Scan for the cell matching the given text and deliver its [X, Y] coordinate at center. 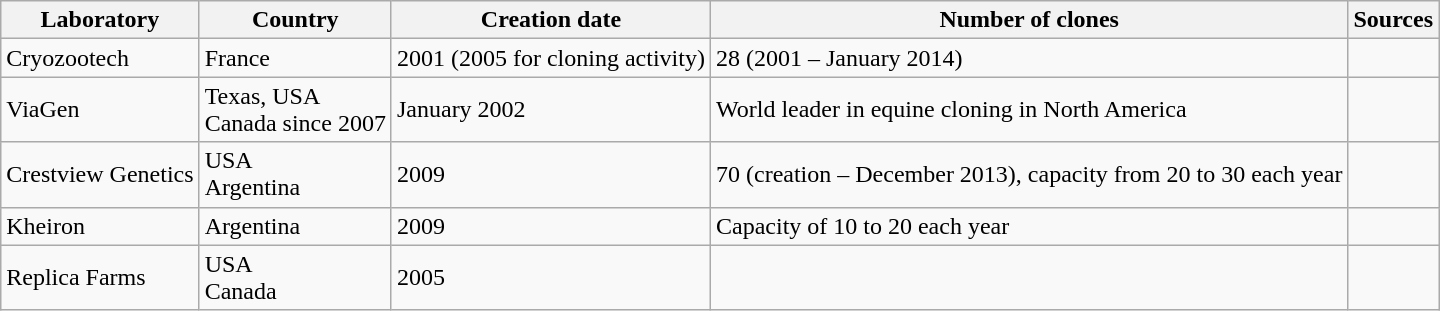
Cryozootech [100, 58]
Sources [1394, 20]
2001 (2005 for cloning activity) [550, 58]
USACanada [295, 278]
Number of clones [1028, 20]
Laboratory [100, 20]
70 (creation – December 2013), capacity from 20 to 30 each year [1028, 174]
World leader in equine cloning in North America [1028, 110]
2005 [550, 278]
Creation date [550, 20]
January 2002 [550, 110]
Country [295, 20]
USAArgentina [295, 174]
ViaGen [100, 110]
Capacity of 10 to 20 each year [1028, 226]
Replica Farms [100, 278]
28 (2001 – January 2014) [1028, 58]
Argentina [295, 226]
Texas, USACanada since 2007 [295, 110]
Kheiron [100, 226]
France [295, 58]
Crestview Genetics [100, 174]
